Provide the (X, Y) coordinate of the cell's center where the given text is located.  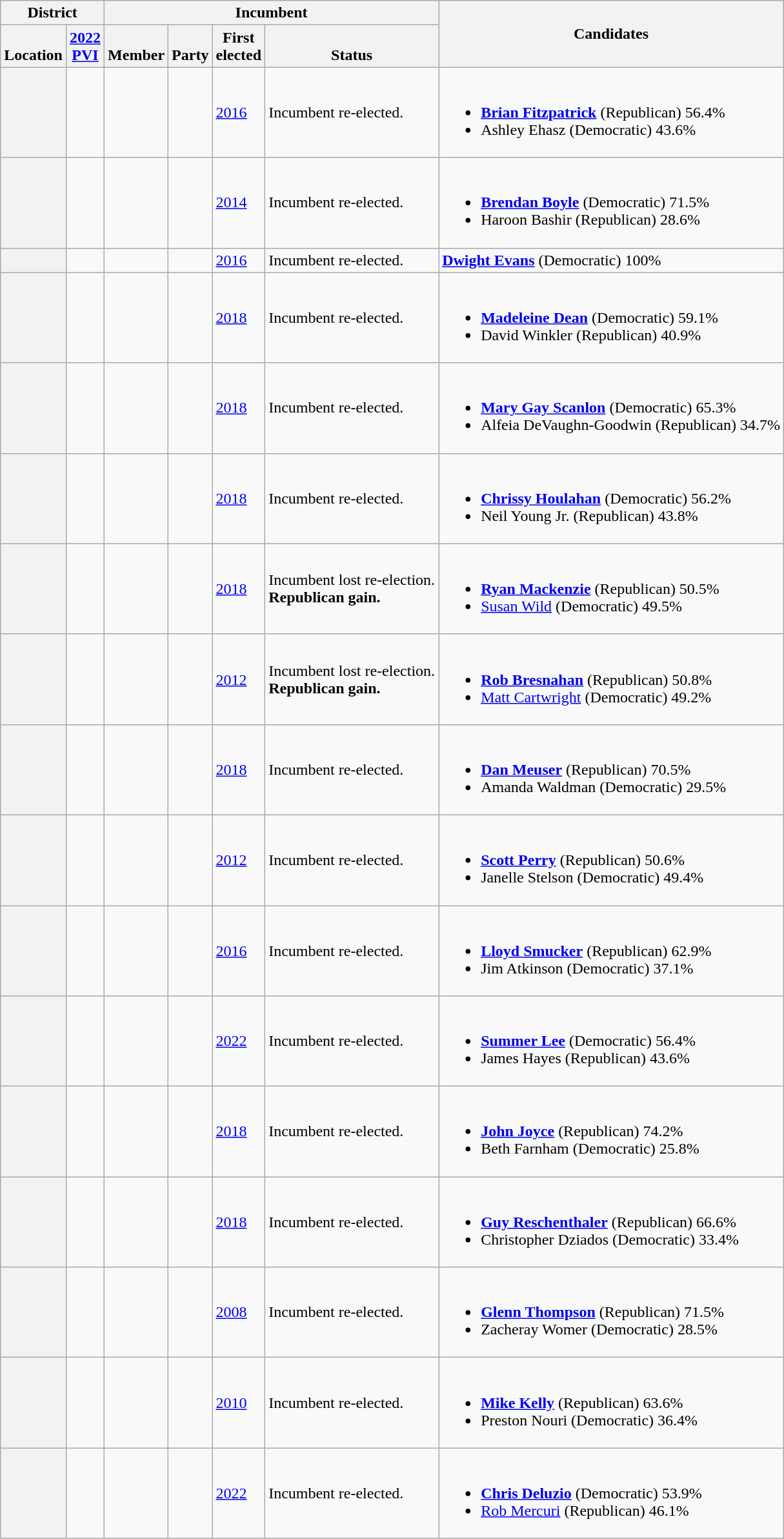
Candidates (612, 34)
Mary Gay Scanlon (Democratic) 65.3%Alfeia DeVaughn-Goodwin (Republican) 34.7% (612, 408)
District (53, 13)
Guy Reschenthaler (Republican) 66.6%Christopher Dziados (Democratic) 33.4% (612, 1222)
Dwight Evans (Democratic) 100% (612, 260)
John Joyce (Republican) 74.2%Beth Farnham (Democratic) 25.8% (612, 1132)
Incumbent (272, 13)
Glenn Thompson (Republican) 71.5%Zacheray Womer (Democratic) 28.5% (612, 1312)
Member (137, 46)
Dan Meuser (Republican) 70.5%Amanda Waldman (Democratic) 29.5% (612, 769)
Location (34, 46)
2010 (239, 1403)
Firstelected (239, 46)
Mike Kelly (Republican) 63.6%Preston Nouri (Democratic) 36.4% (612, 1403)
Scott Perry (Republican) 50.6%Janelle Stelson (Democratic) 49.4% (612, 860)
2008 (239, 1312)
2014 (239, 203)
Madeleine Dean (Democratic) 59.1%David Winkler (Republican) 40.9% (612, 318)
2022PVI (85, 46)
Status (352, 46)
Rob Bresnahan (Republican) 50.8%Matt Cartwright (Democratic) 49.2% (612, 679)
Brendan Boyle (Democratic) 71.5%Haroon Bashir (Republican) 28.6% (612, 203)
Ryan Mackenzie (Republican) 50.5%Susan Wild (Democratic) 49.5% (612, 589)
Chris Deluzio (Democratic) 53.9%Rob Mercuri (Republican) 46.1% (612, 1493)
Party (190, 46)
Lloyd Smucker (Republican) 62.9%Jim Atkinson (Democratic) 37.1% (612, 950)
Chrissy Houlahan (Democratic) 56.2%Neil Young Jr. (Republican) 43.8% (612, 498)
Summer Lee (Democratic) 56.4%James Hayes (Republican) 43.6% (612, 1041)
Brian Fitzpatrick (Republican) 56.4%Ashley Ehasz (Democratic) 43.6% (612, 112)
